For the text-containing cell, return its midpoint in (x, y) coordinate format. 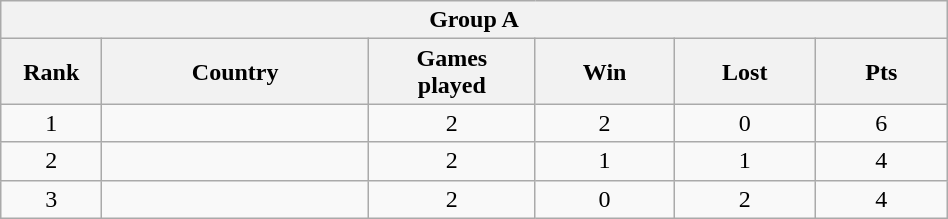
Rank (52, 72)
Win (604, 72)
Pts (881, 72)
Games played (452, 72)
3 (52, 199)
Group A (474, 20)
Country (236, 72)
Lost (744, 72)
6 (881, 123)
